Identify which cell holds the provided text, then report its (X, Y) central coordinate. 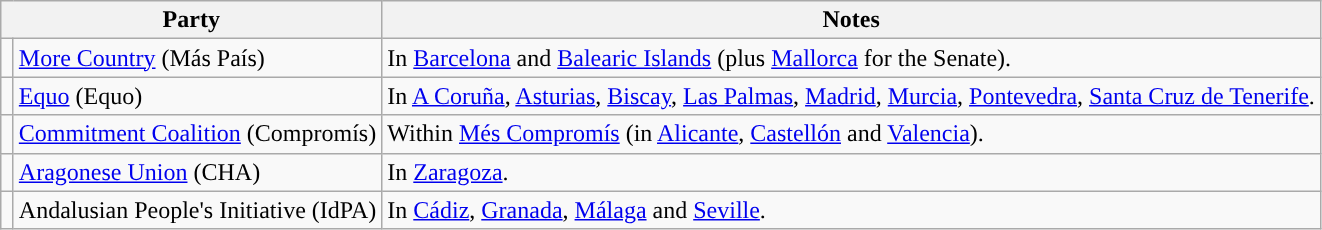
In Barcelona and Balearic Islands (plus Mallorca for the Senate). (852, 58)
In Zaragoza. (852, 172)
In A Coruña, Asturias, Biscay, Las Palmas, Madrid, Murcia, Pontevedra, Santa Cruz de Tenerife. (852, 96)
Party (192, 20)
Commitment Coalition (Compromís) (197, 134)
More Country (Más País) (197, 58)
Within Més Compromís (in Alicante, Castellón and Valencia). (852, 134)
Aragonese Union (CHA) (197, 172)
Andalusian People's Initiative (IdPA) (197, 210)
Equo (Equo) (197, 96)
Notes (852, 20)
In Cádiz, Granada, Málaga and Seville. (852, 210)
